Extract the [x, y] coordinate from the center of the cell holding the provided text.  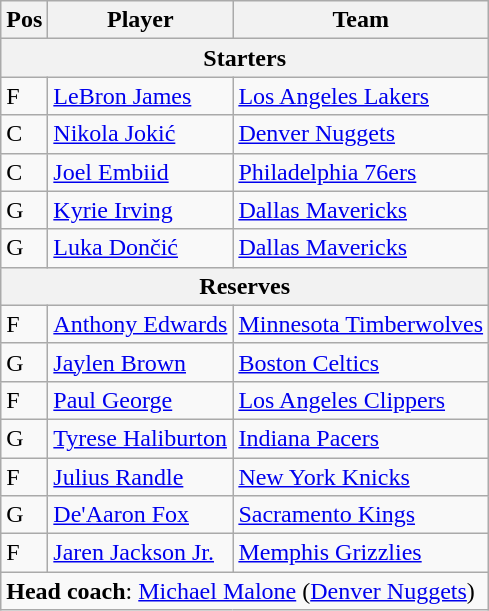
Jaylen Brown [140, 362]
Anthony Edwards [140, 324]
Philadelphia 76ers [361, 172]
Kyrie Irving [140, 210]
Julius Randle [140, 477]
Minnesota Timberwolves [361, 324]
Memphis Grizzlies [361, 553]
Tyrese Haliburton [140, 438]
Nikola Jokić [140, 134]
Boston Celtics [361, 362]
Head coach: Michael Malone (Denver Nuggets) [245, 591]
Player [140, 20]
Los Angeles Clippers [361, 400]
Reserves [245, 286]
Paul George [140, 400]
Los Angeles Lakers [361, 96]
LeBron James [140, 96]
Joel Embiid [140, 172]
Sacramento Kings [361, 515]
New York Knicks [361, 477]
Jaren Jackson Jr. [140, 553]
Starters [245, 58]
Indiana Pacers [361, 438]
Denver Nuggets [361, 134]
Pos [24, 20]
De'Aaron Fox [140, 515]
Team [361, 20]
Luka Dončić [140, 248]
